Scan for the cell matching the given text and deliver its (x, y) coordinate at center. 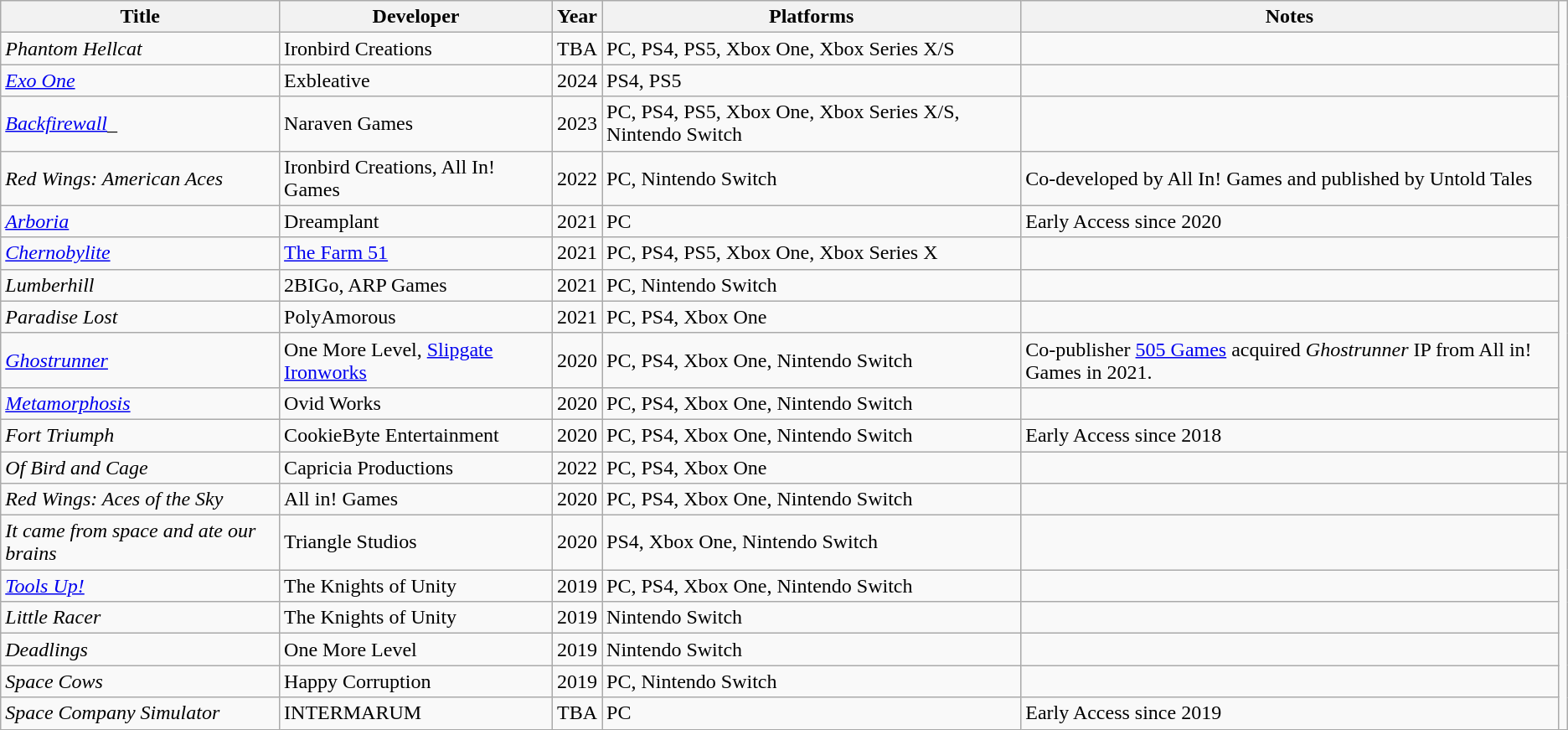
Phantom Hellcat (141, 49)
Chernobylite (141, 253)
PC, PS4, PS5, Xbox One, Xbox Series X (812, 253)
INTERMARUM (416, 713)
PolyAmorous (416, 317)
CookieByte Entertainment (416, 435)
One More Level, Slipgate Ironworks (416, 360)
Capricia Productions (416, 467)
Red Wings: American Aces (141, 178)
Little Racer (141, 618)
One More Level (416, 650)
Dreamplant (416, 221)
Happy Corruption (416, 681)
PC, PS4, PS5, Xbox One, Xbox Series X/S, Nintendo Switch (812, 124)
Red Wings: Aces of the Sky (141, 500)
Ovid Works (416, 403)
Title (141, 17)
Exbleative (416, 80)
Developer (416, 17)
Metamorphosis (141, 403)
Notes (1290, 17)
Deadlings (141, 650)
Early Access since 2019 (1290, 713)
Exo One (141, 80)
Paradise Lost (141, 317)
Early Access since 2018 (1290, 435)
It came from space and ate our brains (141, 543)
The Farm 51 (416, 253)
Ghostrunner (141, 360)
Arboria (141, 221)
PS4, PS5 (812, 80)
Naraven Games (416, 124)
Ironbird Creations, All In! Games (416, 178)
2BIGo, ARP Games (416, 285)
Fort Triumph (141, 435)
Ironbird Creations (416, 49)
Space Cows (141, 681)
Of Bird and Cage (141, 467)
Co-publisher 505 Games acquired Ghostrunner IP from All in! Games in 2021. (1290, 360)
2024 (578, 80)
Lumberhill (141, 285)
PS4, Xbox One, Nintendo Switch (812, 543)
PC, PS4, PS5, Xbox One, Xbox Series X/S (812, 49)
Space Company Simulator (141, 713)
Platforms (812, 17)
Backfirewall_ (141, 124)
2023 (578, 124)
Co-developed by All In! Games and published by Untold Tales (1290, 178)
Tools Up! (141, 586)
Triangle Studios (416, 543)
Early Access since 2020 (1290, 221)
Year (578, 17)
All in! Games (416, 500)
